Return [x, y] of the center of cell containing provided text 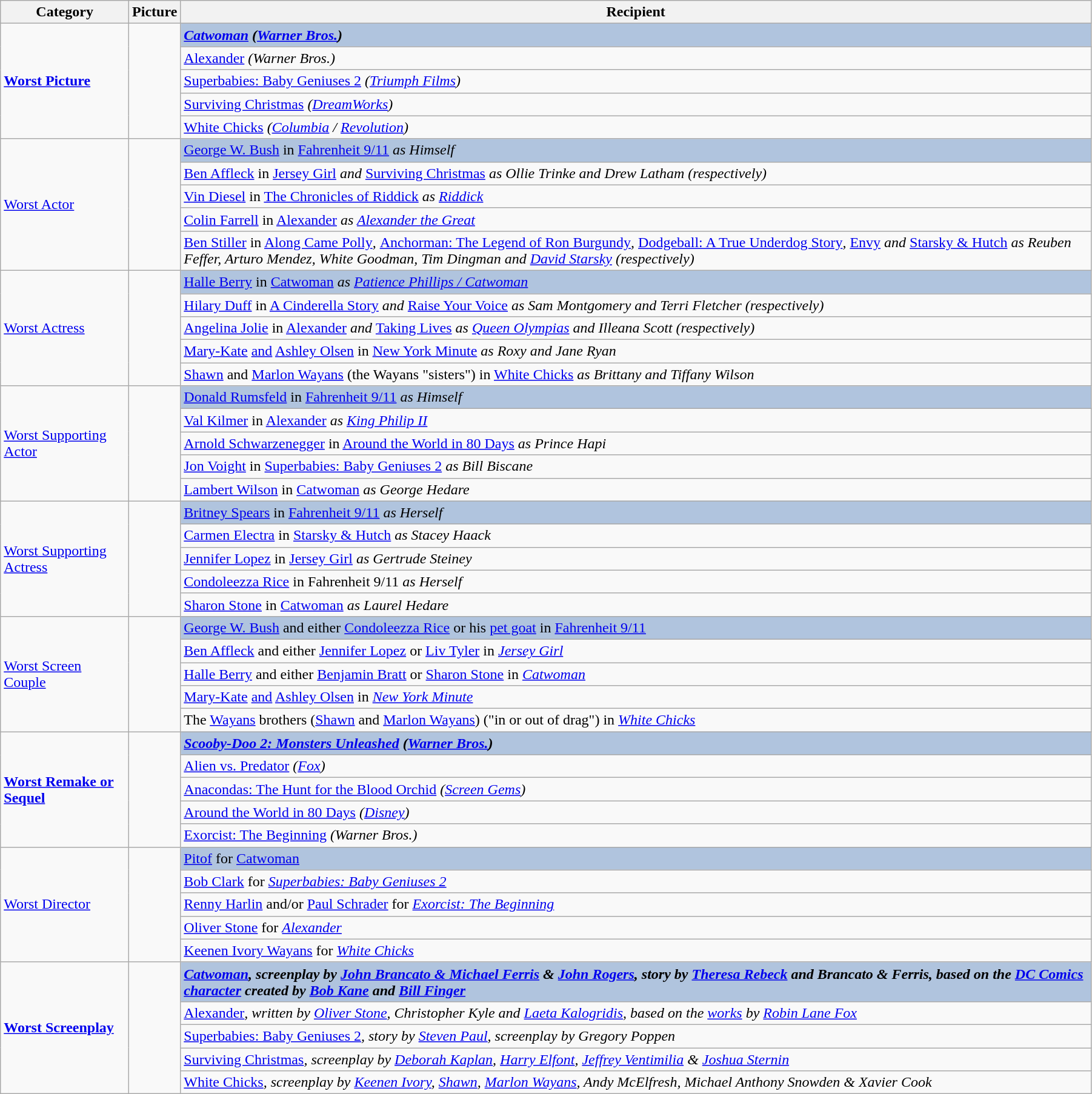
Arnold Schwarzenegger in Around the World in 80 Days as Prince Hapi [636, 443]
Worst Screenplay [65, 1027]
Hilary Duff in A Cinderella Story and Raise Your Voice as Sam Montgomery and Terri Fletcher (respectively) [636, 305]
Picture [155, 12]
Alien vs. Predator (Fox) [636, 766]
Superbabies: Baby Geniuses 2 (Triumph Films) [636, 81]
Surviving Christmas, screenplay by Deborah Kaplan, Harry Elfont, Jeffrey Ventimilia & Joshua Sternin [636, 1059]
Worst Picture [65, 81]
Colin Farrell in Alexander as Alexander the Great [636, 219]
The Wayans brothers (Shawn and Marlon Wayans) ("in or out of drag") in White Chicks [636, 720]
Jennifer Lopez in Jersey Girl as Gertrude Steiney [636, 559]
Val Kilmer in Alexander as King Philip II [636, 420]
Worst Supporting Actor [65, 443]
Alexander (Warner Bros.) [636, 58]
Superbabies: Baby Geniuses 2, story by Steven Paul, screenplay by Gregory Poppen [636, 1036]
Worst Supporting Actress [65, 559]
Pitof for Catwoman [636, 858]
Halle Berry in Catwoman as Patience Phillips / Catwoman [636, 282]
George W. Bush and either Condoleezza Rice or his pet goat in Fahrenheit 9/11 [636, 628]
White Chicks, screenplay by Keenen Ivory, Shawn, Marlon Wayans, Andy McElfresh, Michael Anthony Snowden & Xavier Cook [636, 1082]
Mary-Kate and Ashley Olsen in New York Minute [636, 697]
Category [65, 12]
Alexander, written by Oliver Stone, Christopher Kyle and Laeta Kalogridis, based on the works by Robin Lane Fox [636, 1013]
George W. Bush in Fahrenheit 9/11 as Himself [636, 150]
Keenen Ivory Wayans for White Chicks [636, 950]
Renny Harlin and/or Paul Schrader for Exorcist: The Beginning [636, 904]
Oliver Stone for Alexander [636, 927]
Recipient [636, 12]
Bob Clark for Superbabies: Baby Geniuses 2 [636, 881]
Halle Berry and either Benjamin Bratt or Sharon Stone in Catwoman [636, 674]
Anacondas: The Hunt for the Blood Orchid (Screen Gems) [636, 789]
Mary-Kate and Ashley Olsen in New York Minute as Roxy and Jane Ryan [636, 351]
Worst Actress [65, 328]
Carmen Electra in Starsky & Hutch as Stacey Haack [636, 535]
Worst Screen Couple [65, 674]
Worst Actor [65, 205]
Exorcist: The Beginning (Warner Bros.) [636, 835]
Ben Affleck and either Jennifer Lopez or Liv Tyler in Jersey Girl [636, 651]
Surviving Christmas (DreamWorks) [636, 104]
Britney Spears in Fahrenheit 9/11 as Herself [636, 512]
White Chicks (Columbia / Revolution) [636, 127]
Catwoman (Warner Bros.) [636, 35]
Worst Remake or Sequel [65, 789]
Around the World in 80 Days (Disney) [636, 812]
Jon Voight in Superbabies: Baby Geniuses 2 as Bill Biscane [636, 466]
Scooby-Doo 2: Monsters Unleashed (Warner Bros.) [636, 743]
Angelina Jolie in Alexander and Taking Lives as Queen Olympias and Illeana Scott (respectively) [636, 328]
Lambert Wilson in Catwoman as George Hedare [636, 489]
Donald Rumsfeld in Fahrenheit 9/11 as Himself [636, 397]
Sharon Stone in Catwoman as Laurel Hedare [636, 605]
Vin Diesel in The Chronicles of Riddick as Riddick [636, 196]
Shawn and Marlon Wayans (the Wayans "sisters") in White Chicks as Brittany and Tiffany Wilson [636, 374]
Worst Director [65, 904]
Condoleezza Rice in Fahrenheit 9/11 as Herself [636, 582]
Ben Affleck in Jersey Girl and Surviving Christmas as Ollie Trinke and Drew Latham (respectively) [636, 173]
